Search for the cell housing the specified text and yield its [X, Y] center coordinate. 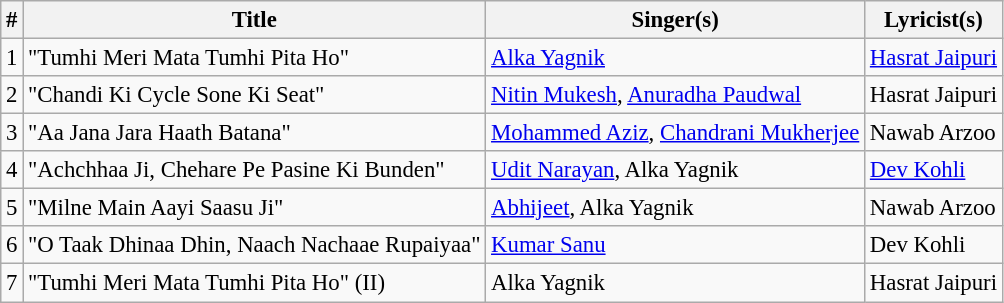
3 [12, 133]
Singer(s) [676, 20]
Mohammed Aziz, Chandrani Mukherjee [676, 133]
2 [12, 95]
4 [12, 170]
"Tumhi Meri Mata Tumhi Pita Ho" (II) [254, 283]
Kumar Sanu [676, 245]
Title [254, 20]
Nitin Mukesh, Anuradha Paudwal [676, 95]
6 [12, 245]
"Achchhaa Ji, Chehare Pe Pasine Ki Bunden" [254, 170]
7 [12, 283]
"Aa Jana Jara Haath Batana" [254, 133]
"Milne Main Aayi Saasu Ji" [254, 208]
"O Taak Dhinaa Dhin, Naach Nachaae Rupaiyaa" [254, 245]
"Tumhi Meri Mata Tumhi Pita Ho" [254, 58]
Abhijeet, Alka Yagnik [676, 208]
1 [12, 58]
5 [12, 208]
"Chandi Ki Cycle Sone Ki Seat" [254, 95]
# [12, 20]
Udit Narayan, Alka Yagnik [676, 170]
Lyricist(s) [934, 20]
